Capture the cell that displays the provided text and extract its (X, Y) central coordinate. 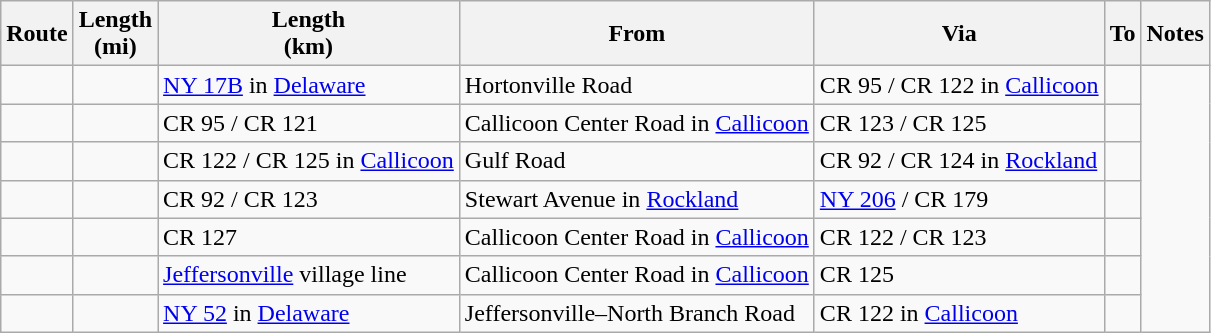
Notes (1175, 34)
CR 95 / CR 122 in Callicoon (959, 85)
CR 122 in Callicoon (959, 313)
NY 206 / CR 179 (959, 199)
Gulf Road (636, 161)
CR 122 / CR 123 (959, 237)
CR 92 / CR 123 (309, 199)
CR 122 / CR 125 in Callicoon (309, 161)
Hortonville Road (636, 85)
CR 95 / CR 121 (309, 123)
Route (37, 34)
CR 92 / CR 124 in Rockland (959, 161)
CR 127 (309, 237)
NY 17B in Delaware (309, 85)
From (636, 34)
Length(km) (309, 34)
Jeffersonville village line (309, 275)
To (1122, 34)
NY 52 in Delaware (309, 313)
Stewart Avenue in Rockland (636, 199)
CR 123 / CR 125 (959, 123)
Jeffersonville–North Branch Road (636, 313)
Via (959, 34)
Length(mi) (115, 34)
CR 125 (959, 275)
